Scan for the cell matching the given text and deliver its (X, Y) coordinate at center. 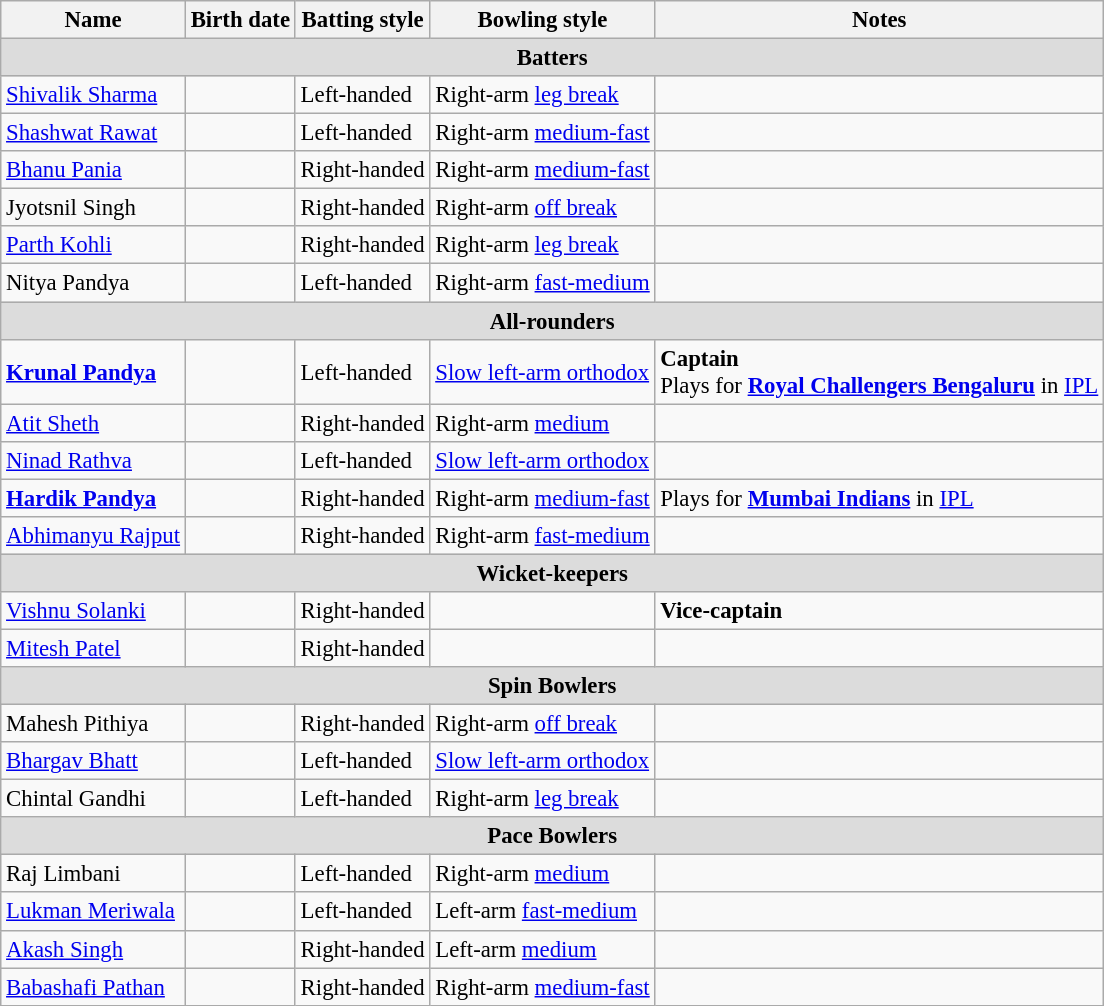
Jyotsnil Singh (94, 208)
Parth Kohli (94, 245)
Pace Bowlers (552, 836)
Shivalik Sharma (94, 95)
All-rounders (552, 321)
Chintal Gandhi (94, 799)
Captain Plays for Royal Challengers Bengaluru in IPL (880, 372)
Vishnu Solanki (94, 611)
Shashwat Rawat (94, 133)
Mitesh Patel (94, 648)
Birth date (240, 20)
Akash Singh (94, 949)
Raj Limbani (94, 874)
Hardik Pandya (94, 498)
Spin Bowlers (552, 686)
Krunal Pandya (94, 372)
Wicket-keepers (552, 573)
Ninad Rathva (94, 460)
Name (94, 20)
Left-arm fast-medium (542, 912)
Abhimanyu Rajput (94, 536)
Batters (552, 58)
Bhanu Pania (94, 170)
Vice-captain (880, 611)
Mahesh Pithiya (94, 724)
Babashafi Pathan (94, 987)
Lukman Meriwala (94, 912)
Left-arm medium (542, 949)
Notes (880, 20)
Bowling style (542, 20)
Plays for Mumbai Indians in IPL (880, 498)
Nitya Pandya (94, 283)
Batting style (362, 20)
Atit Sheth (94, 423)
Bhargav Bhatt (94, 761)
